Identify which cell holds the provided text, then report its (x, y) central coordinate. 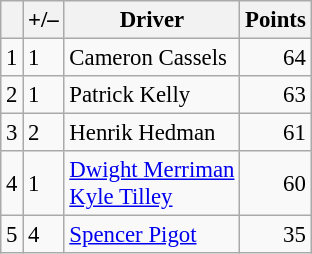
64 (276, 58)
Spencer Pigot (152, 235)
60 (276, 184)
Cameron Cassels (152, 58)
35 (276, 235)
5 (12, 235)
Patrick Kelly (152, 95)
Driver (152, 20)
+/– (44, 20)
Henrik Hedman (152, 133)
Dwight Merriman Kyle Tilley (152, 184)
61 (276, 133)
63 (276, 95)
Points (276, 20)
3 (12, 133)
